Pinpoint the cell where the given text exists, returning its [X, Y] midpoint coordinate. 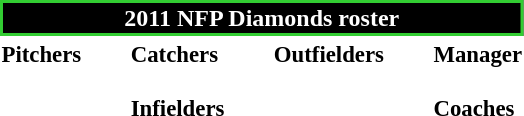
2011 NFP Diamonds roster [262, 18]
